Extract the (x, y) coordinate from the center of the cell holding the provided text.  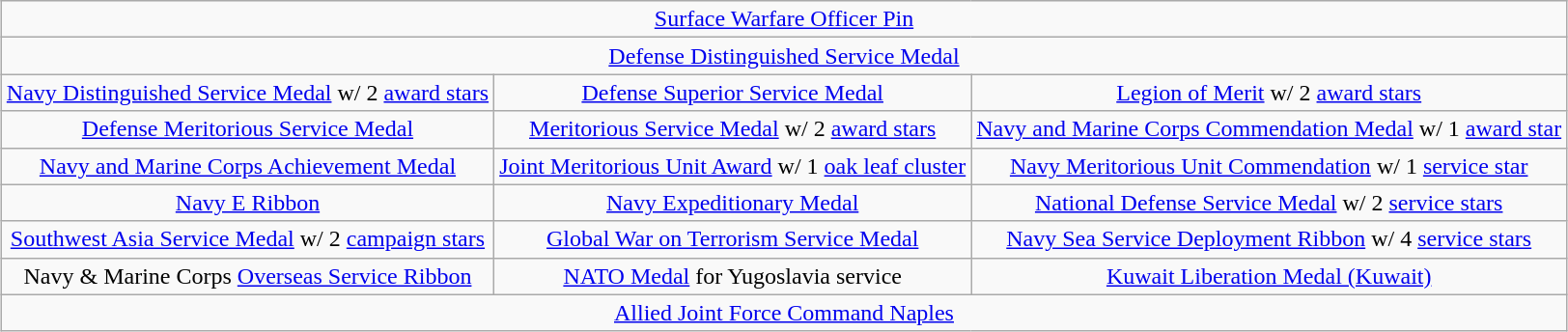
Defense Distinguished Service Medal (784, 56)
National Defense Service Medal w/ 2 service stars (1269, 203)
Allied Joint Force Command Naples (784, 313)
Navy E Ribbon (247, 203)
Kuwait Liberation Medal (Kuwait) (1269, 276)
Navy & Marine Corps Overseas Service Ribbon (247, 276)
Meritorious Service Medal w/ 2 award stars (733, 129)
Navy Sea Service Deployment Ribbon w/ 4 service stars (1269, 239)
Navy and Marine Corps Achievement Medal (247, 166)
Navy Distinguished Service Medal w/ 2 award stars (247, 93)
Defense Meritorious Service Medal (247, 129)
NATO Medal for Yugoslavia service (733, 276)
Joint Meritorious Unit Award w/ 1 oak leaf cluster (733, 166)
Surface Warfare Officer Pin (784, 19)
Global War on Terrorism Service Medal (733, 239)
Navy Meritorious Unit Commendation w/ 1 service star (1269, 166)
Navy Expeditionary Medal (733, 203)
Legion of Merit w/ 2 award stars (1269, 93)
Southwest Asia Service Medal w/ 2 campaign stars (247, 239)
Defense Superior Service Medal (733, 93)
Navy and Marine Corps Commendation Medal w/ 1 award star (1269, 129)
